Scan for the cell matching the given text and deliver its [x, y] coordinate at center. 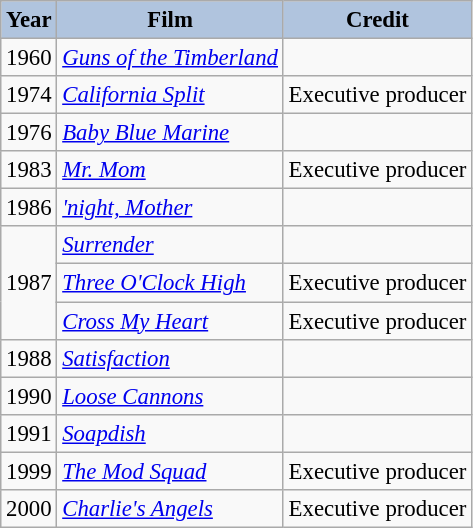
Soapdish [170, 433]
1986 [29, 208]
Charlie's Angels [170, 509]
1999 [29, 471]
1991 [29, 433]
Guns of the Timberland [170, 58]
Film [170, 20]
2000 [29, 509]
Credit [377, 20]
1987 [29, 282]
Loose Cannons [170, 396]
1983 [29, 170]
The Mod Squad [170, 471]
1974 [29, 95]
1990 [29, 396]
Cross My Heart [170, 321]
1988 [29, 358]
California Split [170, 95]
Baby Blue Marine [170, 133]
Mr. Mom [170, 170]
Three O'Clock High [170, 283]
1960 [29, 58]
Surrender [170, 245]
Year [29, 20]
1976 [29, 133]
Satisfaction [170, 358]
'night, Mother [170, 208]
